From the cell containing the given text, extract its center point as (X, Y) coordinate. 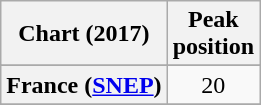
Peakposition (213, 34)
France (SNEP) (84, 85)
Chart (2017) (84, 34)
20 (213, 85)
